Output the [X, Y] coordinate of the center of the cell containing the given text.  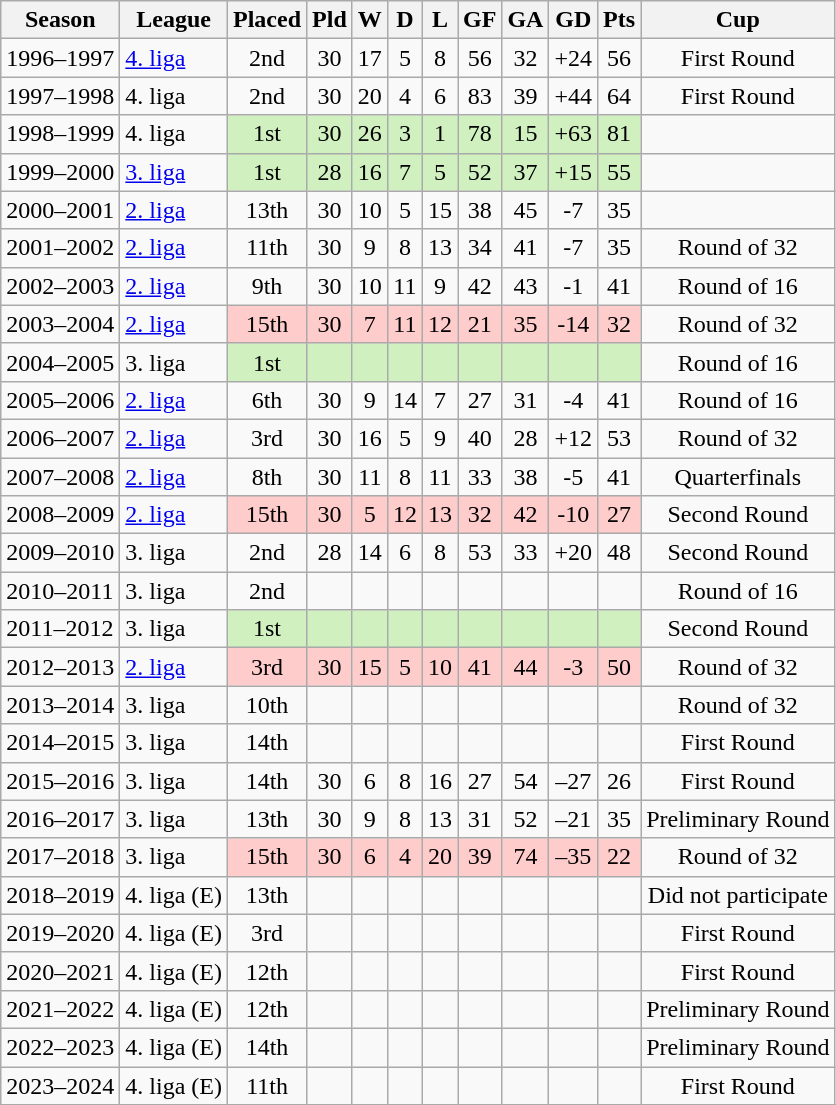
Season [60, 20]
83 [480, 96]
+20 [574, 553]
GA [526, 20]
2014–2015 [60, 743]
2023–2024 [60, 1085]
2017–2018 [60, 857]
Quarterfinals [738, 477]
+15 [574, 172]
45 [526, 210]
-1 [574, 286]
2003–2004 [60, 324]
21 [480, 324]
50 [620, 667]
6th [268, 400]
22 [620, 857]
1998–1999 [60, 134]
Pld [330, 20]
2019–2020 [60, 933]
2011–2012 [60, 629]
74 [526, 857]
Placed [268, 20]
League [174, 20]
-3 [574, 667]
–27 [574, 781]
54 [526, 781]
2005–2006 [60, 400]
1 [440, 134]
D [404, 20]
10th [268, 705]
2016–2017 [60, 819]
2006–2007 [60, 438]
1999–2000 [60, 172]
34 [480, 248]
2020–2021 [60, 971]
–35 [574, 857]
2007–2008 [60, 477]
40 [480, 438]
GF [480, 20]
2009–2010 [60, 553]
17 [370, 58]
-14 [574, 324]
+24 [574, 58]
8th [268, 477]
9th [268, 286]
-5 [574, 477]
-4 [574, 400]
Did not participate [738, 895]
+63 [574, 134]
2008–2009 [60, 515]
2004–2005 [60, 362]
2000–2001 [60, 210]
55 [620, 172]
2022–2023 [60, 1047]
W [370, 20]
2002–2003 [60, 286]
Cup [738, 20]
2010–2011 [60, 591]
+44 [574, 96]
+12 [574, 438]
–21 [574, 819]
1996–1997 [60, 58]
L [440, 20]
43 [526, 286]
Pts [620, 20]
81 [620, 134]
44 [526, 667]
64 [620, 96]
-10 [574, 515]
2021–2022 [60, 1009]
37 [526, 172]
2001–2002 [60, 248]
2015–2016 [60, 781]
3 [404, 134]
1997–1998 [60, 96]
2012–2013 [60, 667]
78 [480, 134]
2018–2019 [60, 895]
2013–2014 [60, 705]
48 [620, 553]
GD [574, 20]
